Return [X, Y] of the center of cell containing provided text 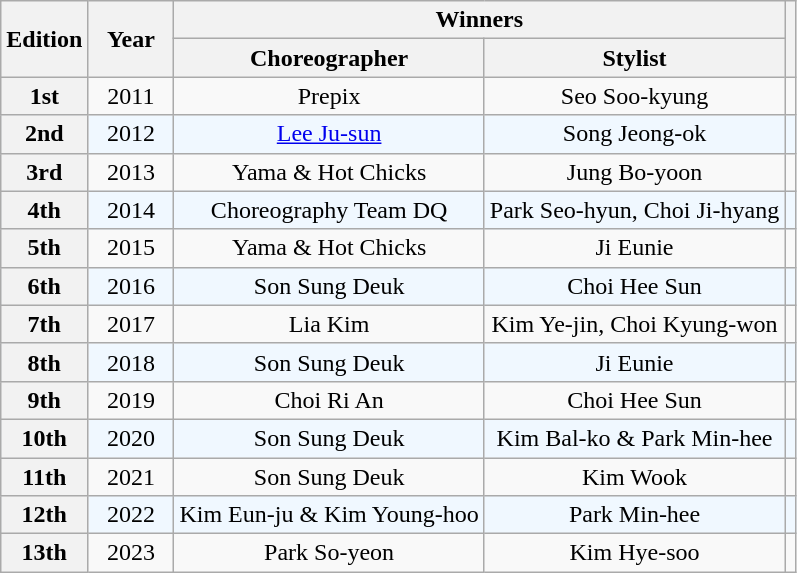
10th [44, 438]
11th [44, 477]
Song Jeong-ok [634, 134]
Winners [480, 20]
Seo Soo-kyung [634, 96]
2016 [131, 286]
Prepix [329, 96]
2017 [131, 324]
2013 [131, 172]
2014 [131, 210]
Choreographer [329, 58]
2019 [131, 400]
8th [44, 362]
Park So-yeon [329, 553]
9th [44, 400]
1st [44, 96]
Lee Ju-sun [329, 134]
7th [44, 324]
2015 [131, 248]
Edition [44, 39]
2nd [44, 134]
6th [44, 286]
Park Seo-hyun, Choi Ji-hyang [634, 210]
Year [131, 39]
Stylist [634, 58]
2011 [131, 96]
Kim Ye-jin, Choi Kyung-won [634, 324]
Kim Eun-ju & Kim Young-hoo [329, 515]
12th [44, 515]
2020 [131, 438]
Kim Bal-ko & Park Min-hee [634, 438]
Choi Ri An [329, 400]
2022 [131, 515]
Kim Hye-soo [634, 553]
Park Min-hee [634, 515]
3rd [44, 172]
2023 [131, 553]
2018 [131, 362]
Jung Bo-yoon [634, 172]
5th [44, 248]
Choreography Team DQ [329, 210]
2012 [131, 134]
Kim Wook [634, 477]
2021 [131, 477]
Lia Kim [329, 324]
4th [44, 210]
13th [44, 553]
